Provide the (x, y) coordinate of the cell's center where the given text is located.  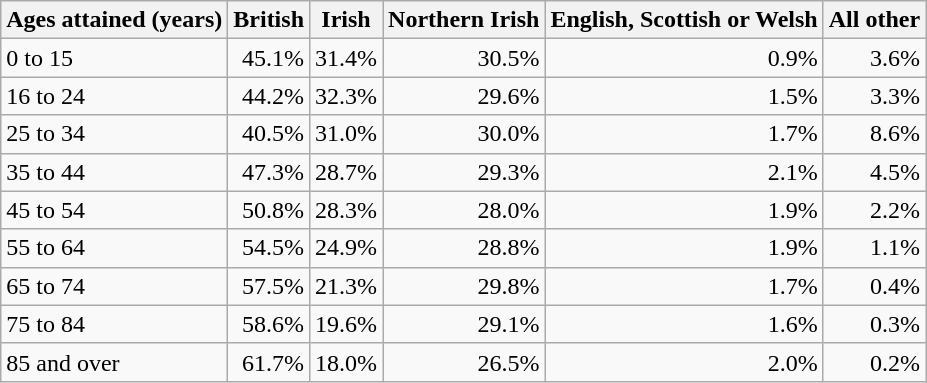
29.6% (464, 96)
31.4% (346, 58)
19.6% (346, 324)
0.4% (874, 286)
28.0% (464, 210)
All other (874, 20)
30.0% (464, 134)
British (269, 20)
Irish (346, 20)
1.6% (684, 324)
1.5% (684, 96)
3.6% (874, 58)
English, Scottish or Welsh (684, 20)
57.5% (269, 286)
50.8% (269, 210)
45 to 54 (114, 210)
58.6% (269, 324)
28.8% (464, 248)
28.3% (346, 210)
55 to 64 (114, 248)
4.5% (874, 172)
18.0% (346, 362)
28.7% (346, 172)
47.3% (269, 172)
65 to 74 (114, 286)
Ages attained (years) (114, 20)
32.3% (346, 96)
31.0% (346, 134)
29.1% (464, 324)
2.1% (684, 172)
54.5% (269, 248)
35 to 44 (114, 172)
8.6% (874, 134)
61.7% (269, 362)
45.1% (269, 58)
1.1% (874, 248)
0.3% (874, 324)
3.3% (874, 96)
2.0% (684, 362)
85 and over (114, 362)
0.9% (684, 58)
44.2% (269, 96)
16 to 24 (114, 96)
26.5% (464, 362)
Northern Irish (464, 20)
21.3% (346, 286)
40.5% (269, 134)
29.8% (464, 286)
75 to 84 (114, 324)
0.2% (874, 362)
0 to 15 (114, 58)
2.2% (874, 210)
24.9% (346, 248)
25 to 34 (114, 134)
29.3% (464, 172)
30.5% (464, 58)
